Capture the cell that displays the provided text and extract its (x, y) central coordinate. 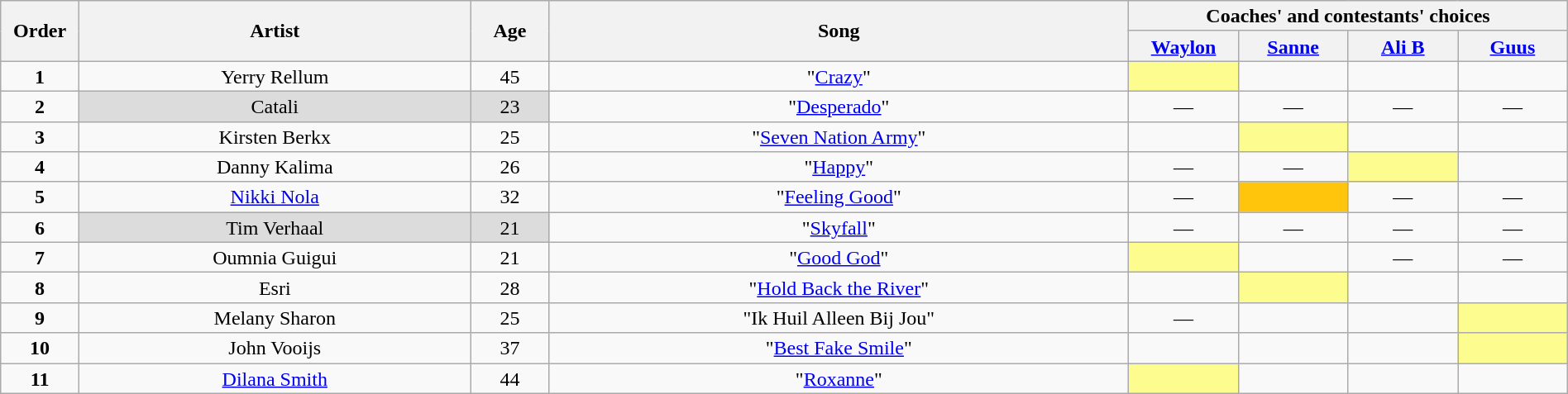
"Crazy" (839, 76)
1 (40, 76)
8 (40, 287)
"Ik Huil Alleen Bij Jou" (839, 317)
9 (40, 317)
44 (509, 378)
John Vooijs (275, 349)
"Hold Back the River" (839, 287)
"Good God" (839, 258)
"Feeling Good" (839, 197)
28 (509, 287)
"Roxanne" (839, 378)
Order (40, 31)
Guus (1513, 46)
10 (40, 349)
32 (509, 197)
Tim Verhaal (275, 228)
4 (40, 167)
Catali (275, 106)
6 (40, 228)
Oumnia Guigui (275, 258)
"Happy" (839, 167)
5 (40, 197)
7 (40, 258)
"Best Fake Smile" (839, 349)
Esri (275, 287)
Sanne (1293, 46)
11 (40, 378)
37 (509, 349)
2 (40, 106)
Song (839, 31)
Dilana Smith (275, 378)
3 (40, 137)
Waylon (1184, 46)
Danny Kalima (275, 167)
Yerry Rellum (275, 76)
"Skyfall" (839, 228)
26 (509, 167)
Artist (275, 31)
Age (509, 31)
45 (509, 76)
Nikki Nola (275, 197)
Ali B (1403, 46)
23 (509, 106)
Melany Sharon (275, 317)
"Seven Nation Army" (839, 137)
Coaches' and contestants' choices (1348, 17)
"Desperado" (839, 106)
Kirsten Berkx (275, 137)
